From the cell containing the given text, extract its center point as (X, Y) coordinate. 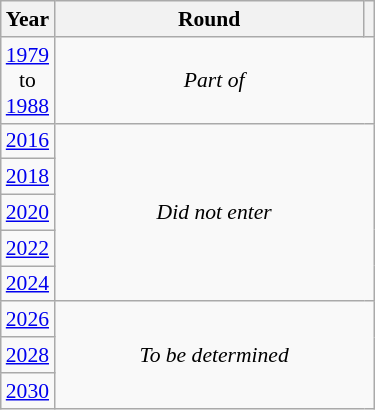
1979to1988 (28, 80)
To be determined (214, 356)
2018 (28, 177)
2020 (28, 213)
2028 (28, 355)
2024 (28, 284)
Year (28, 19)
2016 (28, 141)
2026 (28, 320)
2022 (28, 248)
Part of (214, 80)
Did not enter (214, 212)
Round (209, 19)
2030 (28, 391)
